Locate the cell with the specified text and output its [X, Y] center coordinate. 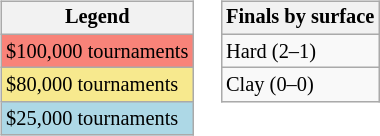
$25,000 tournaments [97, 119]
Hard (2–1) [300, 51]
$100,000 tournaments [97, 51]
$80,000 tournaments [97, 85]
Legend [97, 18]
Clay (0–0) [300, 85]
Finals by surface [300, 18]
